Detect which cell encompasses the target text, then output its (x, y) center coordinate. 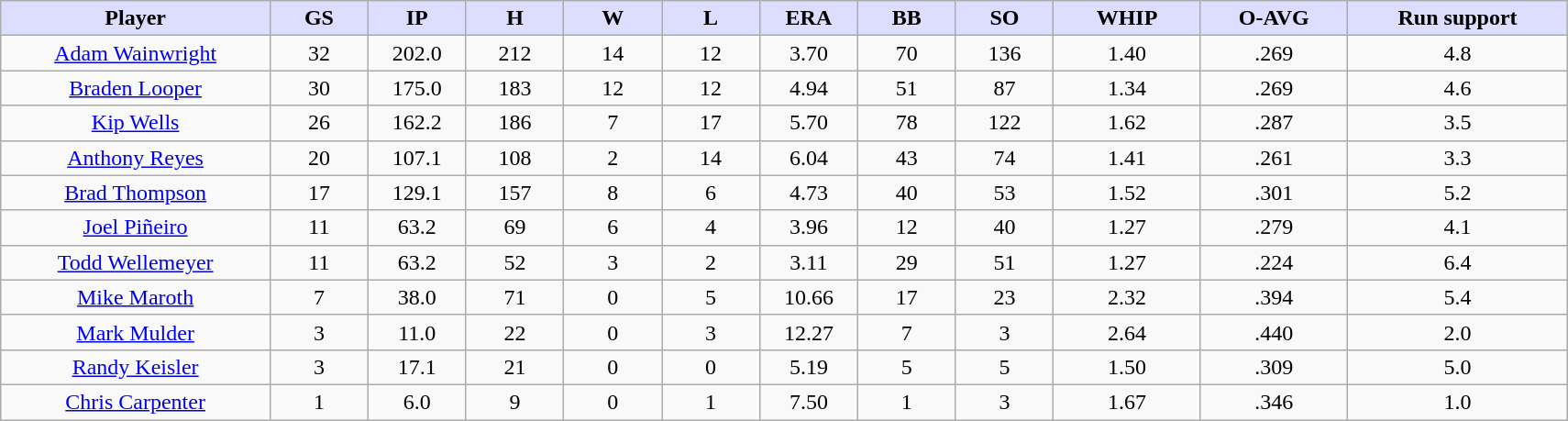
162.2 (416, 123)
6.04 (809, 158)
22 (515, 332)
3.11 (809, 262)
Kip Wells (136, 123)
53 (1005, 193)
5.2 (1457, 193)
29 (906, 262)
Joel Piñeiro (136, 227)
20 (319, 158)
107.1 (416, 158)
71 (515, 297)
3.70 (809, 53)
.261 (1274, 158)
5.19 (809, 367)
Todd Wellemeyer (136, 262)
1.40 (1127, 53)
GS (319, 18)
4.6 (1457, 88)
Chris Carpenter (136, 402)
8 (613, 193)
Braden Looper (136, 88)
.287 (1274, 123)
W (613, 18)
21 (515, 367)
183 (515, 88)
Adam Wainwright (136, 53)
87 (1005, 88)
52 (515, 262)
6.0 (416, 402)
7.50 (809, 402)
11.0 (416, 332)
4.8 (1457, 53)
26 (319, 123)
1.52 (1127, 193)
WHIP (1127, 18)
Mike Maroth (136, 297)
32 (319, 53)
136 (1005, 53)
3.5 (1457, 123)
38.0 (416, 297)
129.1 (416, 193)
Player (136, 18)
Brad Thompson (136, 193)
.346 (1274, 402)
1.62 (1127, 123)
1.67 (1127, 402)
5.70 (809, 123)
2.32 (1127, 297)
10.66 (809, 297)
175.0 (416, 88)
.301 (1274, 193)
1.0 (1457, 402)
2.64 (1127, 332)
Run support (1457, 18)
12.27 (809, 332)
69 (515, 227)
4.73 (809, 193)
5.4 (1457, 297)
202.0 (416, 53)
Randy Keisler (136, 367)
3.3 (1457, 158)
17.1 (416, 367)
74 (1005, 158)
1.34 (1127, 88)
43 (906, 158)
122 (1005, 123)
.440 (1274, 332)
30 (319, 88)
H (515, 18)
.309 (1274, 367)
.279 (1274, 227)
4.1 (1457, 227)
IP (416, 18)
3.96 (809, 227)
ERA (809, 18)
1.41 (1127, 158)
Mark Mulder (136, 332)
5.0 (1457, 367)
157 (515, 193)
108 (515, 158)
BB (906, 18)
2.0 (1457, 332)
6.4 (1457, 262)
.224 (1274, 262)
4 (712, 227)
212 (515, 53)
O-AVG (1274, 18)
.394 (1274, 297)
1.50 (1127, 367)
23 (1005, 297)
SO (1005, 18)
4.94 (809, 88)
70 (906, 53)
186 (515, 123)
78 (906, 123)
Anthony Reyes (136, 158)
L (712, 18)
9 (515, 402)
